From the cell containing the given text, extract its center point as (X, Y) coordinate. 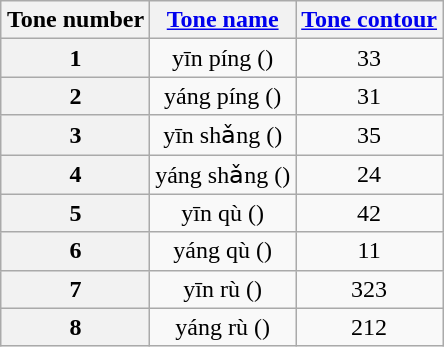
4 (75, 174)
yáng qù () (223, 251)
yáng píng () (223, 96)
3 (75, 135)
33 (370, 58)
yáng shǎng () (223, 174)
yīn rù () (223, 289)
5 (75, 213)
11 (370, 251)
yīn shǎng () (223, 135)
35 (370, 135)
42 (370, 213)
Tone name (223, 20)
323 (370, 289)
yīn píng () (223, 58)
yáng rù () (223, 327)
7 (75, 289)
2 (75, 96)
212 (370, 327)
Tone contour (370, 20)
1 (75, 58)
Tone number (75, 20)
yīn qù () (223, 213)
8 (75, 327)
24 (370, 174)
6 (75, 251)
31 (370, 96)
